Locate the cell with the specified text and output its [X, Y] center coordinate. 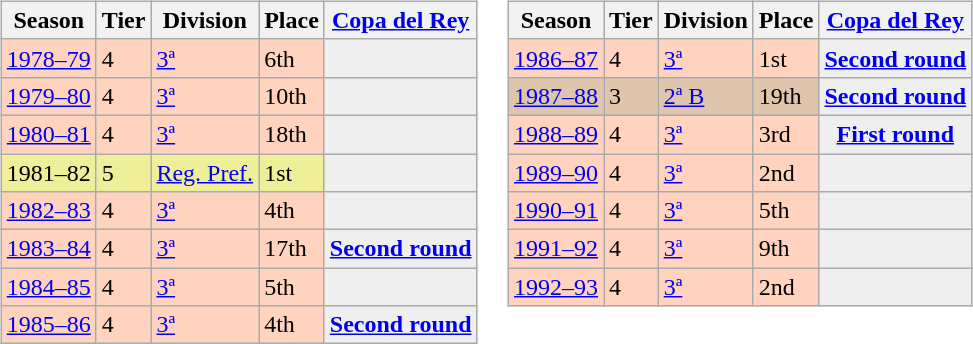
1985–86 [48, 325]
1980–81 [48, 134]
1986–87 [556, 58]
19th [786, 96]
10th [292, 96]
First round [896, 134]
1991–92 [556, 249]
1979–80 [48, 96]
2ª B [706, 96]
1984–85 [48, 287]
6th [292, 58]
1992–93 [556, 287]
1983–84 [48, 249]
5 [124, 173]
9th [786, 249]
1987–88 [556, 96]
18th [292, 134]
3rd [786, 134]
3 [632, 96]
1978–79 [48, 58]
Reg. Pref. [205, 173]
1989–90 [556, 173]
17th [292, 249]
1990–91 [556, 211]
1988–89 [556, 134]
1981–82 [48, 173]
1982–83 [48, 211]
